Detect which cell encompasses the target text, then output its (x, y) center coordinate. 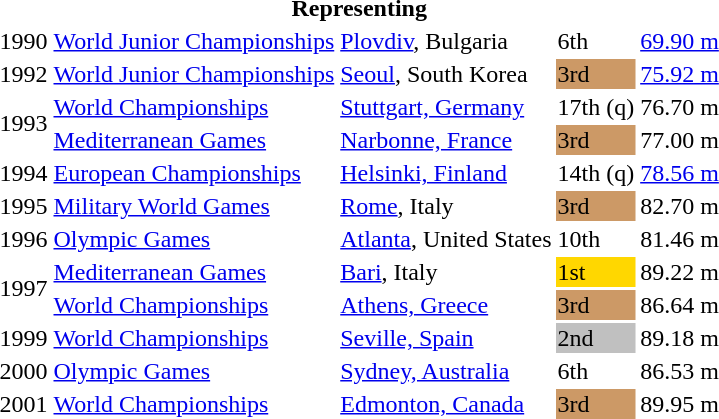
Edmonton, Canada (446, 404)
Bari, Italy (446, 272)
Narbonne, France (446, 140)
Plovdiv, Bulgaria (446, 41)
Athens, Greece (446, 305)
Rome, Italy (446, 206)
10th (596, 239)
Seville, Spain (446, 338)
Helsinki, Finland (446, 173)
Atlanta, United States (446, 239)
17th (q) (596, 107)
14th (q) (596, 173)
Seoul, South Korea (446, 74)
European Championships (194, 173)
Stuttgart, Germany (446, 107)
Military World Games (194, 206)
2nd (596, 338)
1st (596, 272)
Sydney, Australia (446, 371)
